Output the [x, y] coordinate of the center of the cell containing the given text.  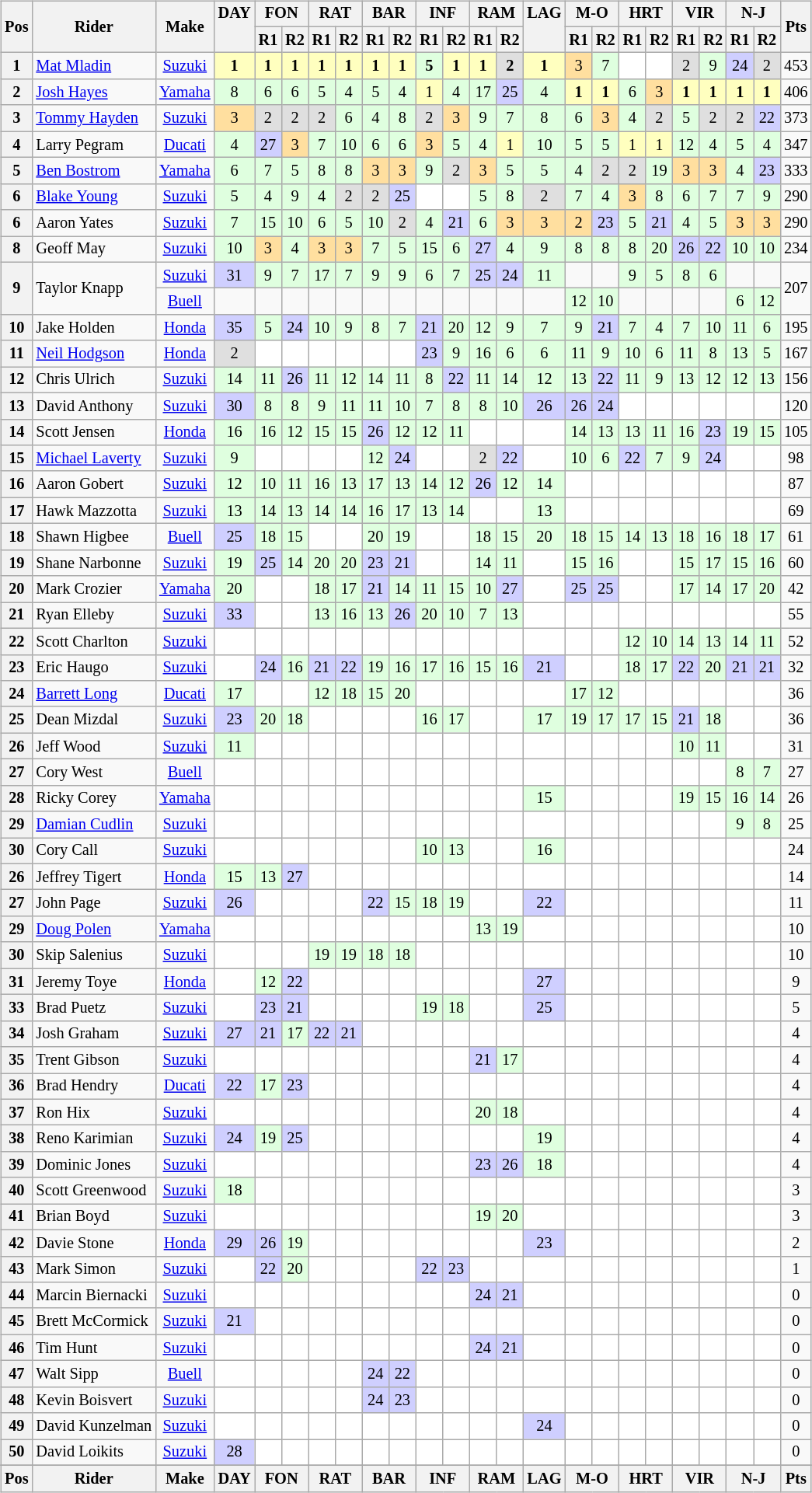
Tim Hunt [93, 1348]
69 [796, 511]
Tommy Hayden [93, 118]
David Loikits [93, 1453]
41 [16, 1217]
Reno Karimian [93, 1139]
Ricky Corey [93, 798]
45 [16, 1321]
Michael Laverty [93, 459]
Shawn Higbee [93, 537]
43 [16, 1269]
32 [796, 668]
Trent Gibson [93, 1060]
234 [796, 249]
87 [796, 484]
453 [796, 66]
156 [796, 380]
Jeffrey Tigert [93, 877]
44 [16, 1296]
Jeremy Toye [93, 982]
Skip Salenius [93, 955]
Doug Polen [93, 930]
Josh Hayes [93, 92]
John Page [93, 903]
34 [16, 1034]
Mark Crozier [93, 589]
Brett McCormick [93, 1321]
David Kunzelman [93, 1426]
105 [796, 432]
60 [796, 563]
38 [16, 1139]
Hawk Mazzotta [93, 511]
Scott Jensen [93, 432]
Walt Sipp [93, 1374]
Ryan Elleby [93, 616]
333 [796, 171]
Larry Pegram [93, 145]
Josh Graham [93, 1034]
David Anthony [93, 406]
Cory Call [93, 851]
Ron Hix [93, 1112]
Eric Haugo [93, 668]
49 [16, 1426]
Aaron Gobert [93, 484]
Shane Narbonne [93, 563]
167 [796, 354]
120 [796, 406]
347 [796, 145]
50 [16, 1453]
Blake Young [93, 197]
Dean Mizdal [93, 720]
40 [16, 1191]
Jeff Wood [93, 746]
52 [796, 641]
Cory West [93, 773]
Kevin Boisvert [93, 1400]
Mark Simon [93, 1269]
Mat Mladin [93, 66]
47 [16, 1374]
39 [16, 1165]
195 [796, 328]
46 [16, 1348]
Damian Cudlin [93, 825]
Scott Charlton [93, 641]
37 [16, 1112]
207 [796, 288]
Barrett Long [93, 694]
Dominic Jones [93, 1165]
55 [796, 616]
Brad Hendry [93, 1087]
406 [796, 92]
Taylor Knapp [93, 288]
Brian Boyd [93, 1217]
Scott Greenwood [93, 1191]
373 [796, 118]
Ben Bostrom [93, 171]
Brad Puetz [93, 1008]
Aaron Yates [93, 223]
61 [796, 537]
Marcin Biernacki [93, 1296]
Geoff May [93, 249]
Chris Ulrich [93, 380]
Neil Hodgson [93, 354]
98 [796, 459]
Jake Holden [93, 328]
Davie Stone [93, 1243]
48 [16, 1400]
